Scan for the cell matching the given text and deliver its [x, y] coordinate at center. 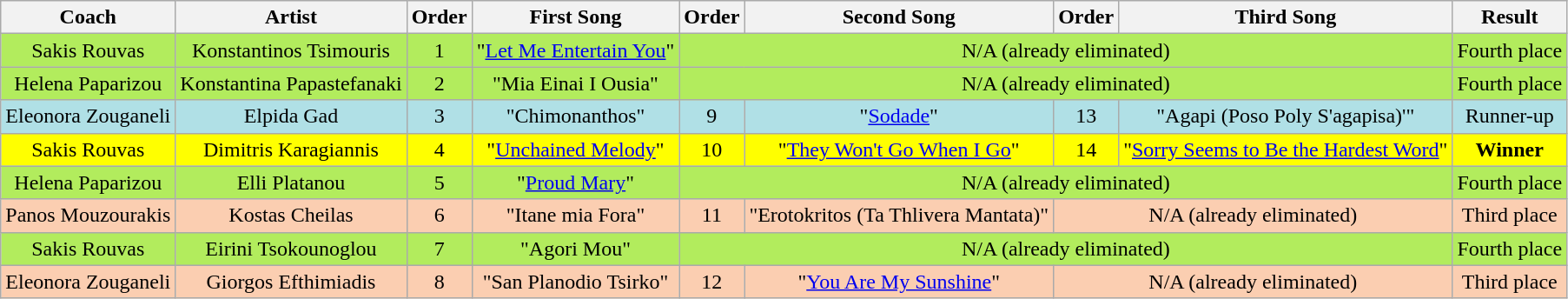
Konstantina Papastefanaki [291, 83]
"Agapi (Poso Poly S'agapisa)'" [1286, 116]
11 [712, 216]
3 [440, 116]
"Proud Mary" [575, 183]
"Let Me Entertain You" [575, 50]
2 [440, 83]
"Mia Einai I Ousia" [575, 83]
9 [712, 116]
"Sodade" [899, 116]
Elli Platanou [291, 183]
6 [440, 216]
Dimitris Karagiannis [291, 149]
Result [1510, 17]
Artist [291, 17]
Konstantinos Tsimouris [291, 50]
"Sorry Seems to Be the Hardest Word" [1286, 149]
"San Planodio Tsirko" [575, 282]
Giorgos Efthimiadis [291, 282]
Second Song [899, 17]
12 [712, 282]
1 [440, 50]
13 [1086, 116]
"They Won't Go When I Go" [899, 149]
"Erotokritos (Ta Thlivera Mantata)" [899, 216]
4 [440, 149]
10 [712, 149]
Coach [89, 17]
"Agori Mou" [575, 249]
"Chimonanthos" [575, 116]
Winner [1510, 149]
"You Are My Sunshine" [899, 282]
Runner-up [1510, 116]
8 [440, 282]
7 [440, 249]
First Song [575, 17]
Panos Mouzourakis [89, 216]
5 [440, 183]
Elpida Gad [291, 116]
14 [1086, 149]
"Unchained Melody" [575, 149]
Third Song [1286, 17]
"Itane mia Fora" [575, 216]
Kostas Cheilas [291, 216]
Eirini Tsokounoglou [291, 249]
